Scan for the cell matching the given text and deliver its [X, Y] coordinate at center. 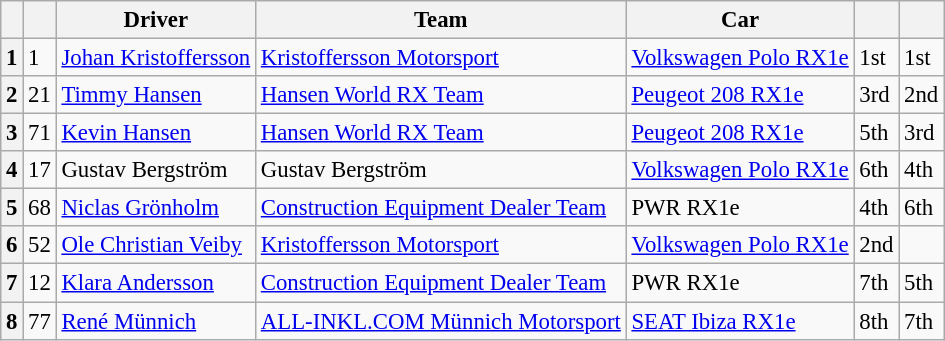
21 [40, 95]
5 [12, 208]
Ole Christian Veiby [156, 245]
8 [12, 321]
Timmy Hansen [156, 95]
4 [12, 170]
Niclas Grönholm [156, 208]
Klara Andersson [156, 283]
6 [12, 245]
2 [12, 95]
Kevin Hansen [156, 133]
68 [40, 208]
Team [440, 20]
8th [876, 321]
3 [12, 133]
Johan Kristoffersson [156, 58]
ALL-INKL.COM Münnich Motorsport [440, 321]
René Münnich [156, 321]
Car [740, 20]
12 [40, 283]
7 [12, 283]
SEAT Ibiza RX1e [740, 321]
77 [40, 321]
71 [40, 133]
17 [40, 170]
Driver [156, 20]
52 [40, 245]
